Determine the [x, y] coordinate at the center of the cell enclosing the given text.  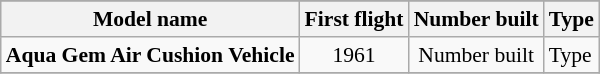
First flight [354, 19]
1961 [354, 55]
Aqua Gem Air Cushion Vehicle [150, 55]
Model name [150, 19]
